Capture the cell that displays the provided text and extract its (X, Y) central coordinate. 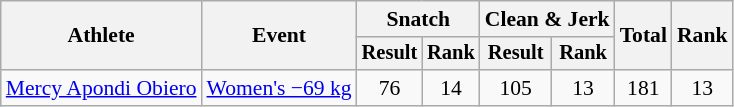
Mercy Apondi Obiero (102, 88)
14 (451, 88)
Snatch (418, 19)
Athlete (102, 36)
Women's −69 kg (280, 88)
181 (644, 88)
Event (280, 36)
Total (644, 36)
105 (516, 88)
76 (390, 88)
Clean & Jerk (548, 19)
